Locate the cell with the specified text and output its (x, y) center coordinate. 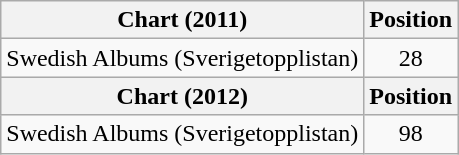
Chart (2011) (182, 20)
Chart (2012) (182, 96)
98 (411, 134)
28 (411, 58)
